For the text-containing cell, return its midpoint in (x, y) coordinate format. 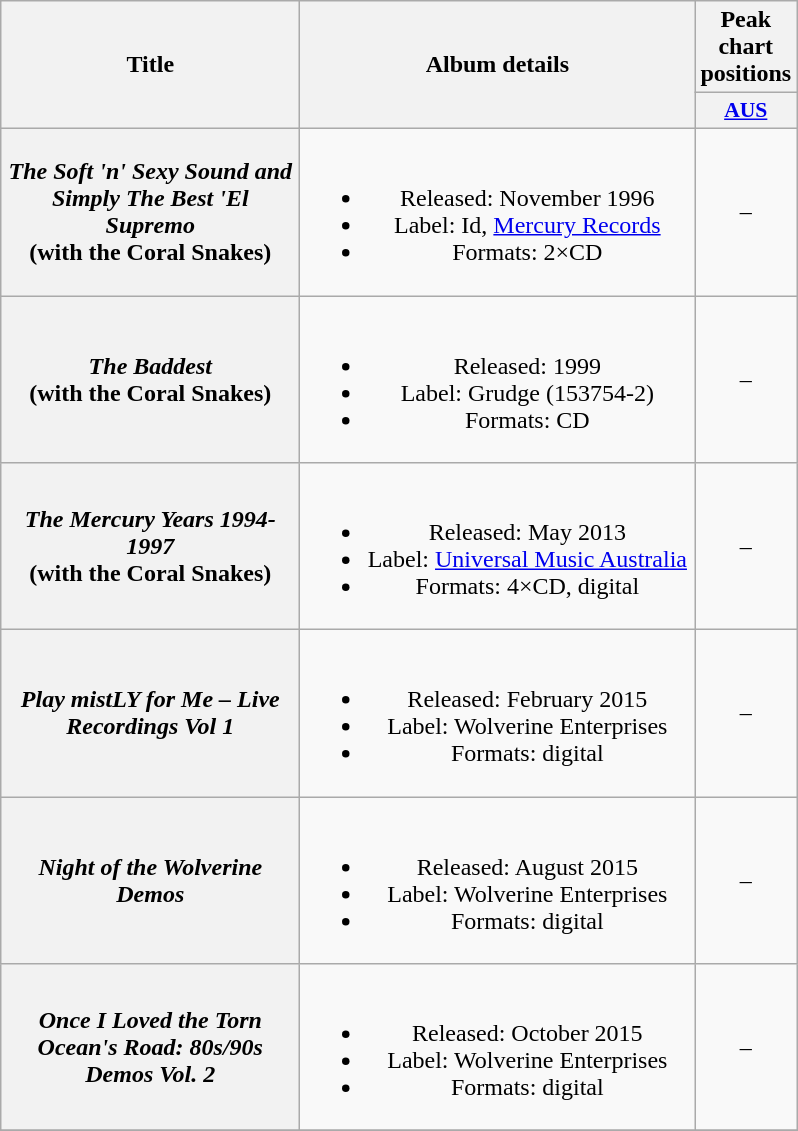
Album details (498, 65)
Released: November 1996Label: Id, Mercury RecordsFormats: 2×CD (498, 212)
Once I Loved the Torn Ocean's Road: 80s/90s Demos Vol. 2 (150, 1048)
Released: 1999Label: Grudge (153754-2)Formats: CD (498, 380)
Released: February 2015Label: Wolverine EnterprisesFormats: digital (498, 714)
Released: August 2015Label: Wolverine EnterprisesFormats: digital (498, 880)
Night of the Wolverine Demos (150, 880)
Play mistLY for Me – Live Recordings Vol 1 (150, 714)
Released: October 2015Label: Wolverine EnterprisesFormats: digital (498, 1048)
The Baddest (with the Coral Snakes) (150, 380)
The Soft 'n' Sexy Sound and Simply The Best 'El Supremo (with the Coral Snakes) (150, 212)
Title (150, 65)
The Mercury Years 1994-1997 (with the Coral Snakes) (150, 546)
Peak chart positions (746, 47)
AUS (746, 111)
Released: May 2013Label: Universal Music AustraliaFormats: 4×CD, digital (498, 546)
